Extract the [x, y] coordinate from the center of the cell holding the provided text.  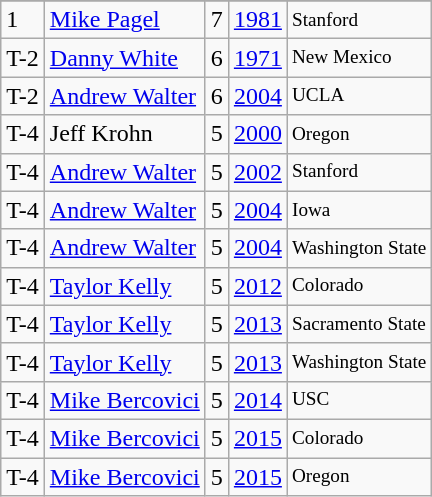
2002 [258, 172]
2014 [258, 400]
7 [216, 20]
Iowa [359, 210]
Sacramento State [359, 324]
1 [23, 20]
Jeff Krohn [124, 134]
USC [359, 400]
Danny White [124, 58]
1981 [258, 20]
2012 [258, 286]
2000 [258, 134]
UCLA [359, 96]
New Mexico [359, 58]
Mike Pagel [124, 20]
1971 [258, 58]
